Provide the (X, Y) coordinate of the cell's center where the given text is located.  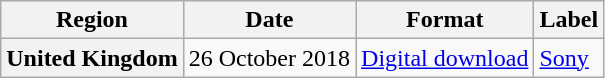
Sony (569, 58)
Date (269, 20)
United Kingdom (92, 58)
Label (569, 20)
Format (445, 20)
Digital download (445, 58)
Region (92, 20)
26 October 2018 (269, 58)
